For the text-containing cell, return its midpoint in (X, Y) coordinate format. 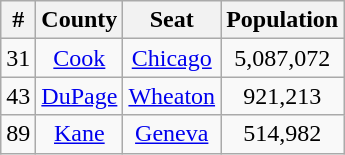
Wheaton (172, 96)
5,087,072 (282, 58)
31 (18, 58)
Population (282, 20)
Kane (80, 134)
County (80, 20)
Geneva (172, 134)
43 (18, 96)
Seat (172, 20)
89 (18, 134)
Cook (80, 58)
DuPage (80, 96)
514,982 (282, 134)
Chicago (172, 58)
921,213 (282, 96)
# (18, 20)
